From the cell containing the given text, extract its center point as (X, Y) coordinate. 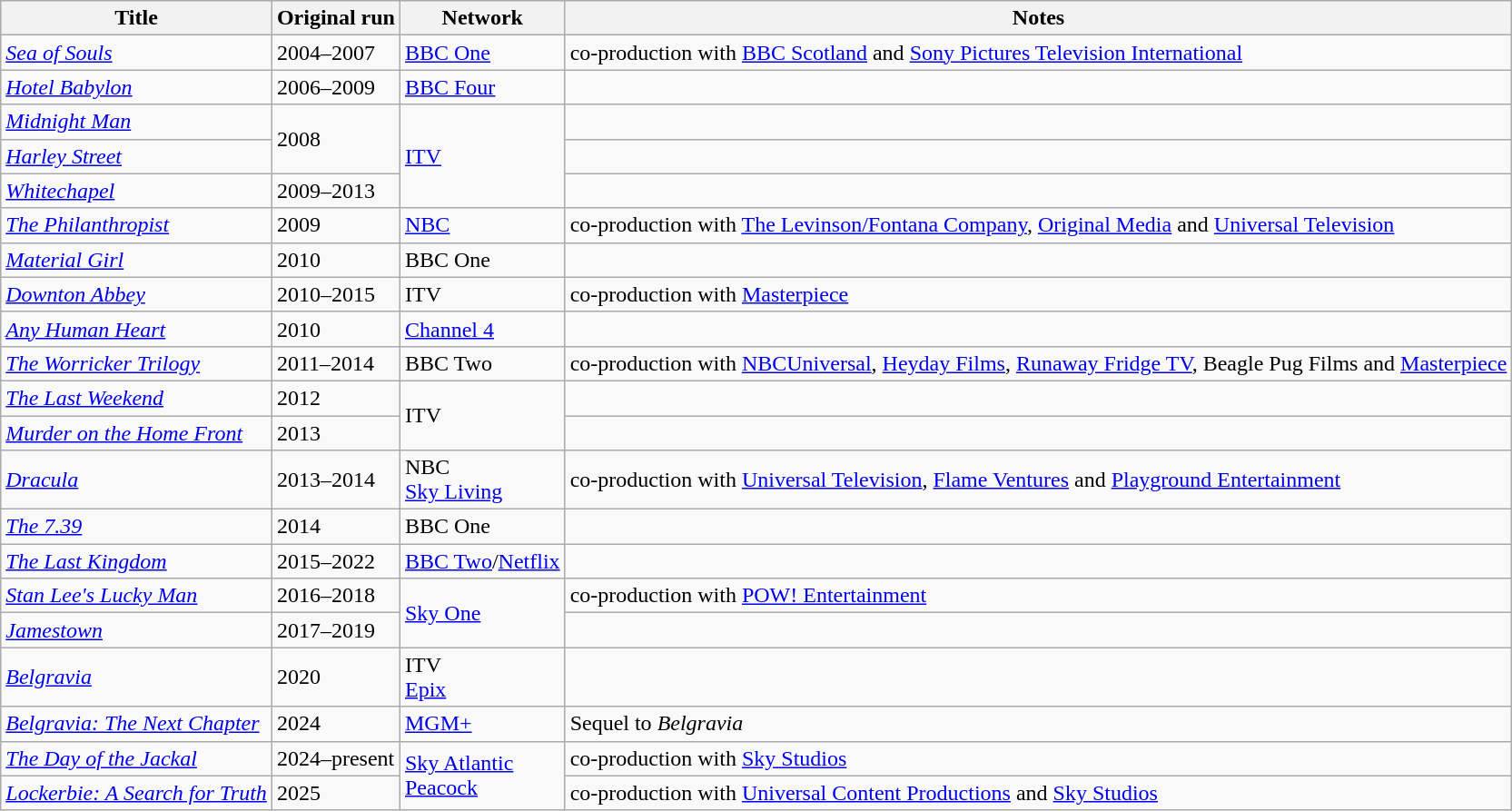
Original run (336, 18)
2009 (336, 225)
2020 (336, 677)
Sky AtlanticPeacock (482, 776)
Sea of Souls (136, 53)
The Last Weekend (136, 398)
BBC Four (482, 87)
The Last Kingdom (136, 561)
2013 (336, 433)
The Philanthropist (136, 225)
Lockerbie: A Search for Truth (136, 793)
2010–2015 (336, 294)
co-production with The Levinson/Fontana Company, Original Media and Universal Television (1039, 225)
2024–present (336, 758)
Stan Lee's Lucky Man (136, 596)
ITVEpix (482, 677)
2012 (336, 398)
co-production with NBCUniversal, Heyday Films, Runaway Fridge TV, Beagle Pug Films and Masterpiece (1039, 363)
BBC Two/Netflix (482, 561)
Midnight Man (136, 122)
2004–2007 (336, 53)
co-production with Universal Television, Flame Ventures and Playground Entertainment (1039, 480)
2015–2022 (336, 561)
Channel 4 (482, 329)
2008 (336, 139)
Jamestown (136, 630)
Sequel to Belgravia (1039, 724)
Dracula (136, 480)
Hotel Babylon (136, 87)
co-production with BBC Scotland and Sony Pictures Television International (1039, 53)
2025 (336, 793)
2024 (336, 724)
Any Human Heart (136, 329)
co-production with POW! Entertainment (1039, 596)
2016–2018 (336, 596)
2006–2009 (336, 87)
2014 (336, 527)
Material Girl (136, 260)
Downton Abbey (136, 294)
Belgravia (136, 677)
NBC (482, 225)
BBC Two (482, 363)
The 7.39 (136, 527)
2011–2014 (336, 363)
The Day of the Jackal (136, 758)
2009–2013 (336, 191)
co-production with Sky Studios (1039, 758)
The Worricker Trilogy (136, 363)
co-production with Universal Content Productions and Sky Studios (1039, 793)
2017–2019 (336, 630)
2013–2014 (336, 480)
Belgravia: The Next Chapter (136, 724)
co-production with Masterpiece (1039, 294)
Notes (1039, 18)
Whitechapel (136, 191)
Sky One (482, 613)
Murder on the Home Front (136, 433)
Title (136, 18)
MGM+ (482, 724)
Harley Street (136, 156)
NBCSky Living (482, 480)
Network (482, 18)
